Provide the [x, y] coordinate of the cell's center where the given text is located.  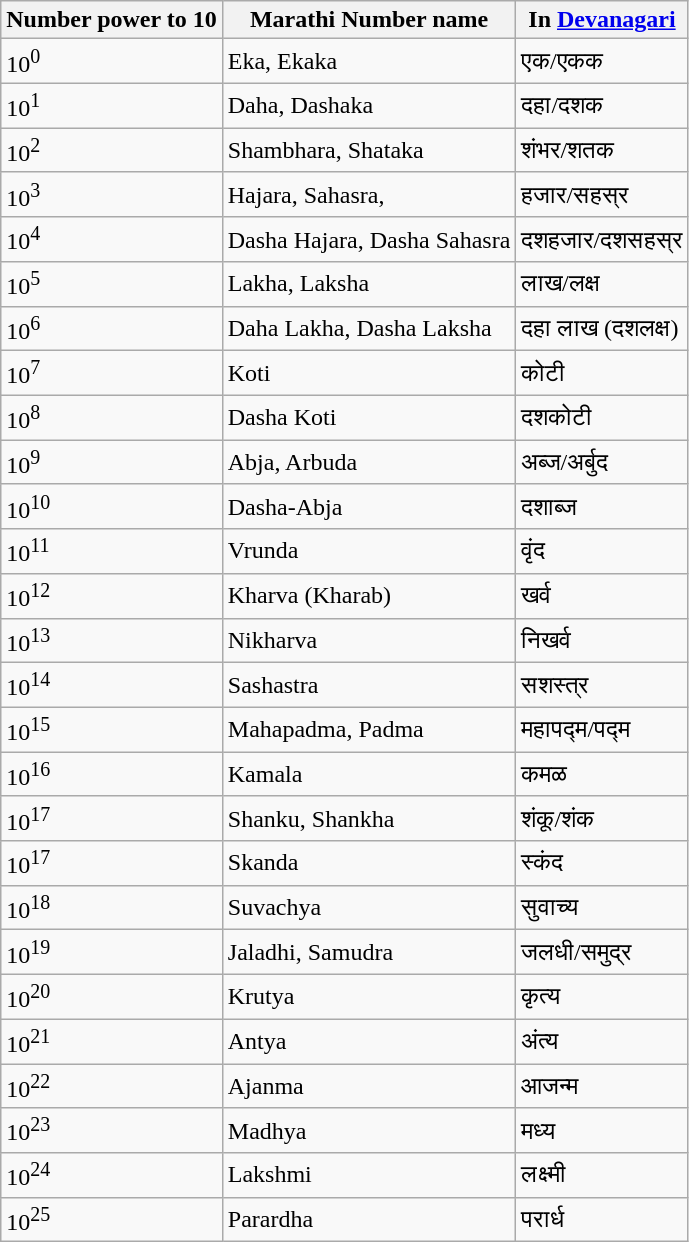
1013 [112, 640]
105 [112, 284]
1022 [112, 1086]
In Devanagari [602, 20]
Antya [369, 1042]
Daha, Dashaka [369, 106]
लाख/लक्ष [602, 284]
Shanku, Shankha [369, 818]
1018 [112, 908]
109 [112, 462]
शंभर/शतक [602, 150]
1023 [112, 1130]
Jaladhi, Samudra [369, 952]
Shambhara, Shataka [369, 150]
Madhya [369, 1130]
वृंद [602, 552]
Dasha-Abja [369, 506]
परार्ध [602, 1220]
दशाब्ज [602, 506]
दहा लाख (दशलक्ष) [602, 328]
102 [112, 150]
1024 [112, 1176]
सुवाच्य [602, 908]
Lakshmi [369, 1176]
101 [112, 106]
100 [112, 62]
Marathi Number name [369, 20]
दशहजार/दशसहस्र [602, 240]
103 [112, 194]
Lakha, Laksha [369, 284]
दशकोटी [602, 418]
107 [112, 374]
मध्य [602, 1130]
Dasha Koti [369, 418]
Nikharva [369, 640]
अब्ज/अर्बुद [602, 462]
लक्ष्मी [602, 1176]
Daha Lakha, Dasha Laksha [369, 328]
Eka, Ekaka [369, 62]
104 [112, 240]
1020 [112, 996]
1021 [112, 1042]
1014 [112, 686]
1010 [112, 506]
Ajanma [369, 1086]
Vrunda [369, 552]
आजन्म [602, 1086]
शंकू/शंक [602, 818]
स्कंद [602, 864]
Kharva (Kharab) [369, 596]
हजार/सहस्र [602, 194]
1011 [112, 552]
1015 [112, 730]
Koti [369, 374]
1019 [112, 952]
Suvachya [369, 908]
निखर्व [602, 640]
सशस्त्र [602, 686]
महापद्म/पद्म [602, 730]
कृत्य [602, 996]
108 [112, 418]
1016 [112, 774]
Mahapadma, Padma [369, 730]
जलधी/समुद्र [602, 952]
कमळ [602, 774]
Skanda [369, 864]
दहा/दशक [602, 106]
कोटी [602, 374]
Number power to 10 [112, 20]
Kamala [369, 774]
Krutya [369, 996]
106 [112, 328]
Dasha Hajara, Dasha Sahasra [369, 240]
Parardha [369, 1220]
1025 [112, 1220]
1012 [112, 596]
Sashastra [369, 686]
अंत्य [602, 1042]
Hajara, Sahasra, [369, 194]
एक/एकक [602, 62]
Abja, Arbuda [369, 462]
खर्व [602, 596]
